Identify which cell holds the provided text, then report its [X, Y] central coordinate. 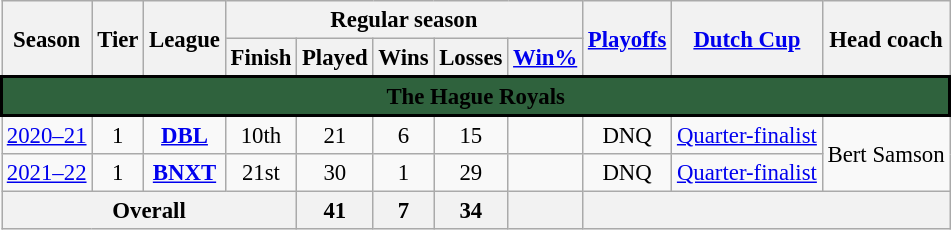
Played [335, 58]
Finish [260, 58]
21st [260, 173]
The Hague Royals [476, 96]
2021–22 [47, 173]
BNXT [184, 173]
10th [260, 135]
15 [471, 135]
DBL [184, 135]
Playoffs [628, 39]
7 [404, 211]
Dutch Cup [748, 39]
Bert Samson [886, 154]
Win% [546, 58]
29 [471, 173]
6 [404, 135]
League [184, 39]
Season [47, 39]
Overall [150, 211]
Wins [404, 58]
34 [471, 211]
Head coach [886, 39]
Losses [471, 58]
21 [335, 135]
2020–21 [47, 135]
Tier [118, 39]
41 [335, 211]
30 [335, 173]
Regular season [404, 20]
